Return [x, y] of the center of cell containing provided text 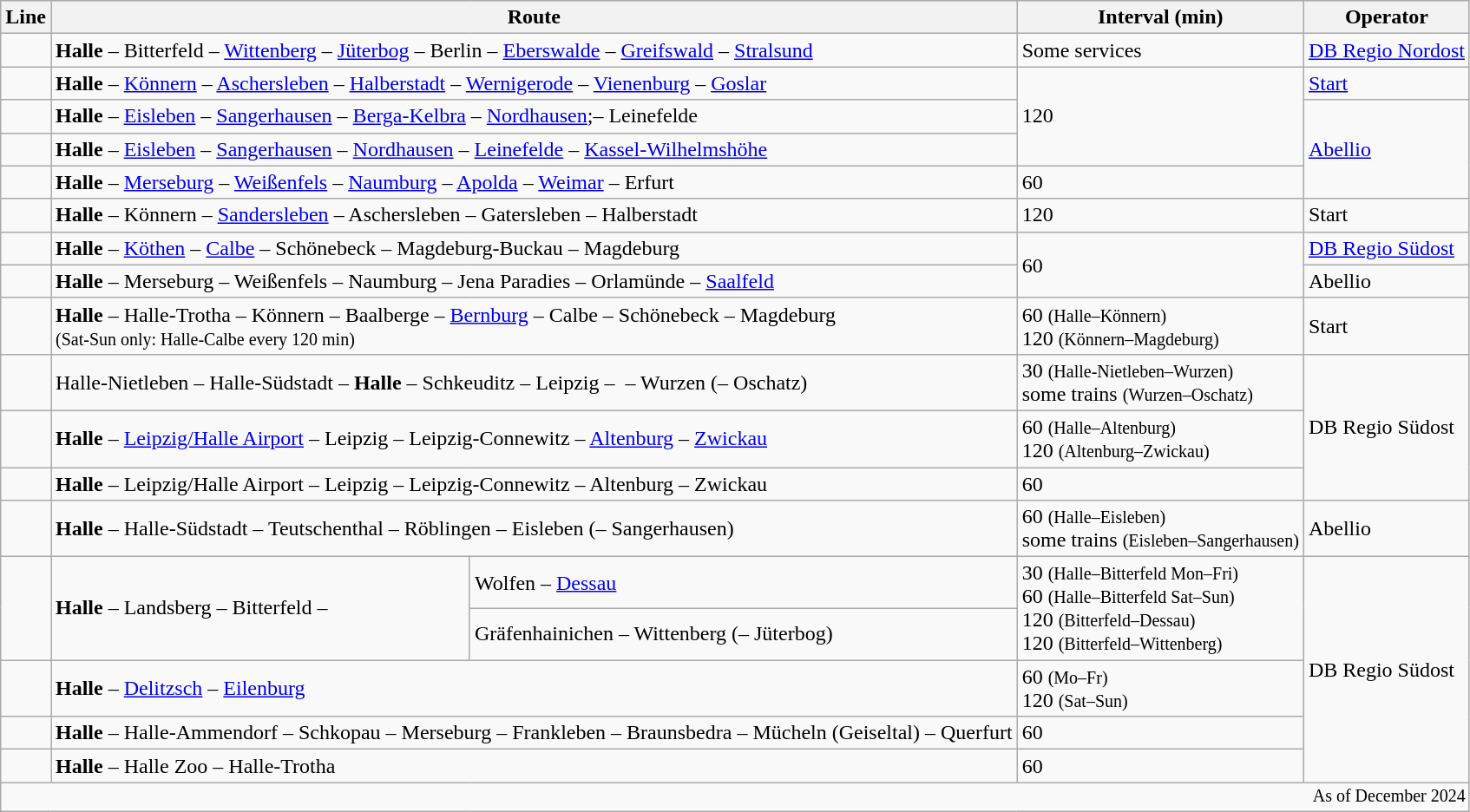
Halle – Eisleben – Sangerhausen – Berga-Kelbra – Nordhausen;– Leinefelde [534, 116]
Interval (min) [1160, 17]
Halle – Eisleben – Sangerhausen – Nordhausen – Leinefelde – Kassel-Wilhelmshöhe [534, 149]
Halle – Landsberg – Bitterfeld – [260, 609]
Halle – Merseburg – Weißenfels – Naumburg – Apolda – Weimar – Erfurt [534, 182]
Halle – Könnern – Sandersleben – Aschersleben – Gatersleben – Halberstadt [534, 215]
As of December 2024 [736, 796]
Halle – Halle-Südstadt – Teutschenthal – Röblingen – Eisleben (– Sangerhausen) [534, 529]
30 (Halle-Nietleben–Wurzen)some trains (Wurzen–Oschatz) [1160, 382]
Route [534, 17]
60 (Halle–Könnern)120 (Könnern–Magdeburg) [1160, 326]
60 (Halle–Eisleben)some trains (Eisleben–Sangerhausen) [1160, 529]
Line [26, 17]
Halle-Nietleben – Halle-Südstadt – Halle – Schkeuditz – Leipzig – – Wurzen (– Oschatz) [534, 382]
Halle – Bitterfeld – Wittenberg – Jüterbog – Berlin – Eberswalde – Greifswald – Stralsund [534, 50]
Halle – Merseburg – Weißenfels – Naumburg – Jena Paradies – Orlamünde – Saalfeld [534, 281]
60 (Halle–Altenburg)120 (Altenburg–Zwickau) [1160, 439]
Gräfenhainichen – Wittenberg (– Jüterbog) [743, 634]
Halle – Delitzsch – Eilenburg [534, 689]
30 (Halle–Bitterfeld Mon–Fri)60 (Halle–Bitterfeld Sat–Sun)120 (Bitterfeld–Dessau)120 (Bitterfeld–Wittenberg) [1160, 609]
DB Regio Nordost [1387, 50]
Operator [1387, 17]
Wolfen – Dessau [743, 583]
Halle – Halle Zoo – Halle-Trotha [534, 766]
Some services [1160, 50]
Halle – Köthen – Calbe – Schönebeck – Magdeburg-Buckau – Magdeburg [534, 248]
Halle – Halle-Ammendorf – Schkopau – Merseburg – Frankleben – Braunsbedra – Mücheln (Geiseltal) – Querfurt [534, 733]
Halle – Halle-Trotha – Könnern – Baalberge – Bernburg – Calbe – Schönebeck – Magdeburg(Sat-Sun only: Halle-Calbe every 120 min) [534, 326]
60 (Mo–Fr)120 (Sat–Sun) [1160, 689]
Halle – Könnern – Aschersleben – Halberstadt – Wernigerode – Vienenburg – Goslar [534, 83]
